Pinpoint the cell where the given text exists, returning its (X, Y) midpoint coordinate. 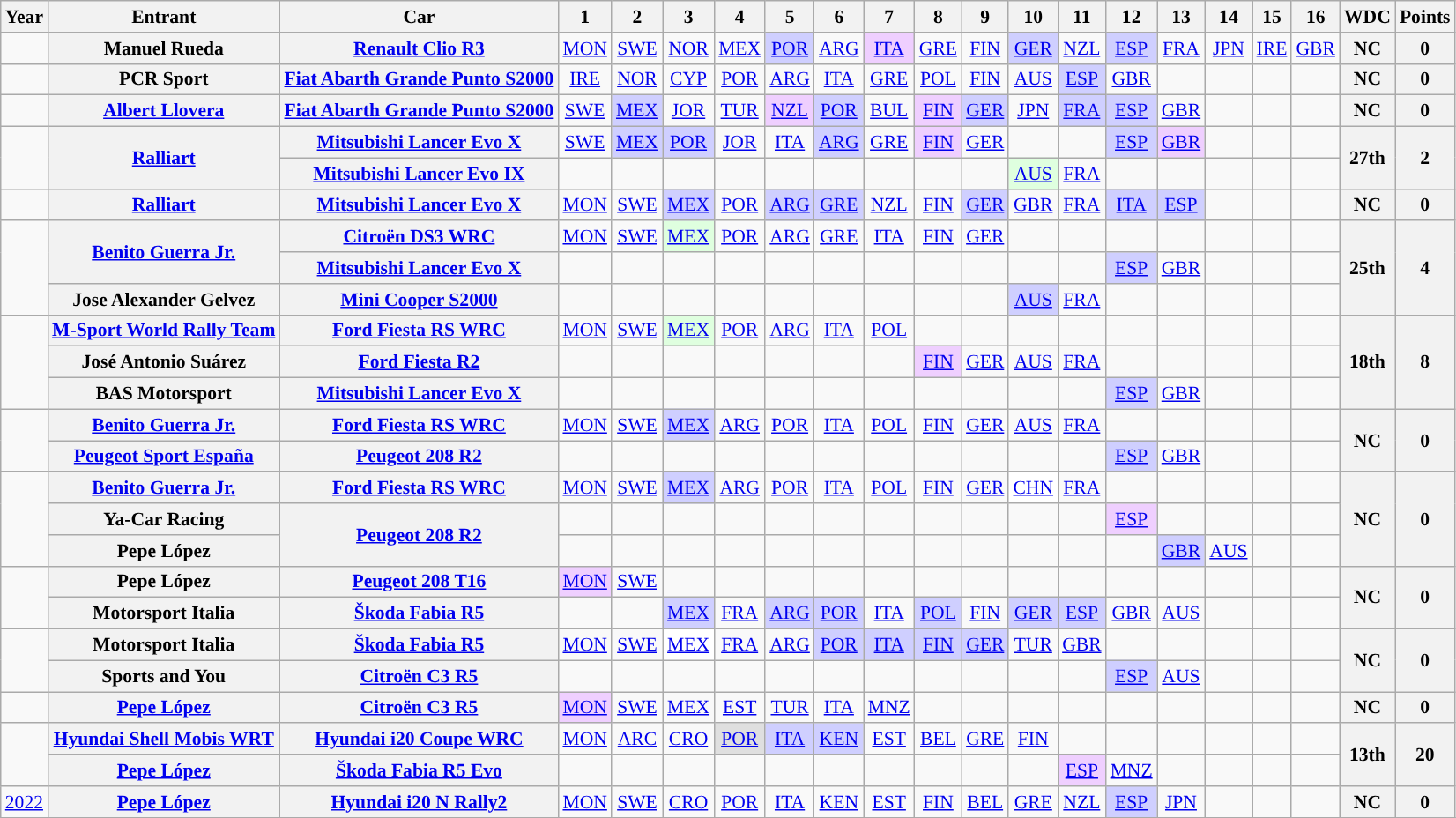
3 (688, 17)
Citroën DS3 WRC (419, 237)
Peugeot Sport España (164, 457)
7 (889, 17)
Mini Cooper S2000 (419, 300)
25th (1368, 268)
16 (1315, 17)
10 (1033, 17)
Hyundai i20 Coupe WRC (419, 740)
Hyundai i20 N Rally2 (419, 802)
5 (790, 17)
27th (1368, 159)
12 (1132, 17)
BAS Motorsport (164, 394)
ARC (637, 740)
Škoda Fabia R5 Evo (419, 770)
CYP (688, 79)
13 (1181, 17)
Manuel Rueda (164, 48)
WDC (1368, 17)
13th (1368, 755)
Jose Alexander Gelvez (164, 300)
Points (1425, 17)
1 (585, 17)
15 (1273, 17)
José Antonio Suárez (164, 362)
Sports and You (164, 676)
BUL (889, 111)
Entrant (164, 17)
Albert Llovera (164, 111)
CHN (1033, 488)
Ya-Car Racing (164, 519)
9 (985, 17)
Year (25, 17)
14 (1229, 17)
Ford Fiesta R2 (419, 362)
Renault Clio R3 (419, 48)
M-Sport World Rally Team (164, 331)
6 (839, 17)
Hyundai Shell Mobis WRT (164, 740)
20 (1425, 755)
11 (1082, 17)
18th (1368, 361)
Peugeot 208 T16 (419, 582)
PCR Sport (164, 79)
2022 (25, 802)
Mitsubishi Lancer Evo IX (419, 174)
Car (419, 17)
